From the cell containing the given text, extract its center point as [x, y] coordinate. 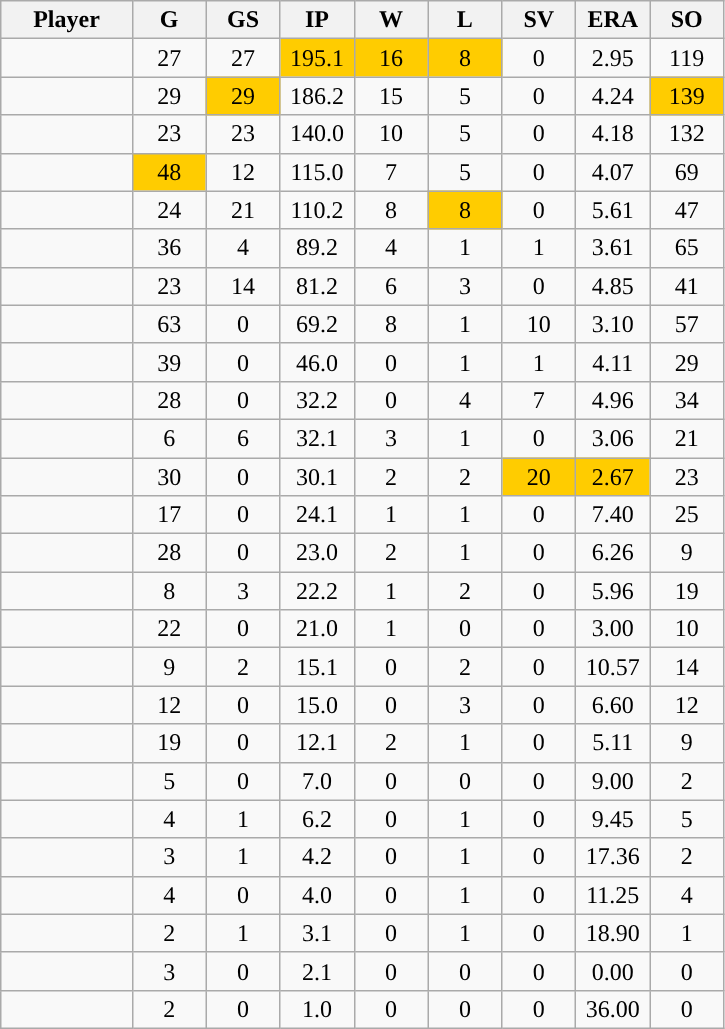
36.00 [613, 1009]
47 [687, 210]
Player [66, 20]
25 [687, 515]
4.96 [613, 400]
57 [687, 324]
15 [391, 96]
65 [687, 248]
69 [687, 172]
W [391, 20]
4.18 [613, 134]
41 [687, 286]
3.06 [613, 438]
9.00 [613, 781]
186.2 [317, 96]
34 [687, 400]
2.1 [317, 971]
6.2 [317, 819]
139 [687, 96]
6.26 [613, 553]
17 [169, 515]
30 [169, 477]
L [465, 20]
4.2 [317, 857]
12.1 [317, 743]
15.0 [317, 705]
119 [687, 58]
30.1 [317, 477]
SO [687, 20]
4.24 [613, 96]
3.61 [613, 248]
5.61 [613, 210]
10.57 [613, 667]
9.45 [613, 819]
ERA [613, 20]
140.0 [317, 134]
115.0 [317, 172]
32.2 [317, 400]
48 [169, 172]
4.07 [613, 172]
32.1 [317, 438]
39 [169, 362]
0.00 [613, 971]
5.96 [613, 591]
24.1 [317, 515]
3.10 [613, 324]
7.0 [317, 781]
18.90 [613, 933]
3.00 [613, 629]
22 [169, 629]
GS [243, 20]
195.1 [317, 58]
15.1 [317, 667]
22.2 [317, 591]
4.85 [613, 286]
81.2 [317, 286]
63 [169, 324]
5.11 [613, 743]
7.40 [613, 515]
11.25 [613, 895]
G [169, 20]
16 [391, 58]
2.95 [613, 58]
17.36 [613, 857]
21.0 [317, 629]
36 [169, 248]
6.60 [613, 705]
IP [317, 20]
SV [539, 20]
24 [169, 210]
132 [687, 134]
4.11 [613, 362]
46.0 [317, 362]
110.2 [317, 210]
1.0 [317, 1009]
89.2 [317, 248]
20 [539, 477]
2.67 [613, 477]
69.2 [317, 324]
3.1 [317, 933]
23.0 [317, 553]
4.0 [317, 895]
